Return [X, Y] of the center of cell containing provided text 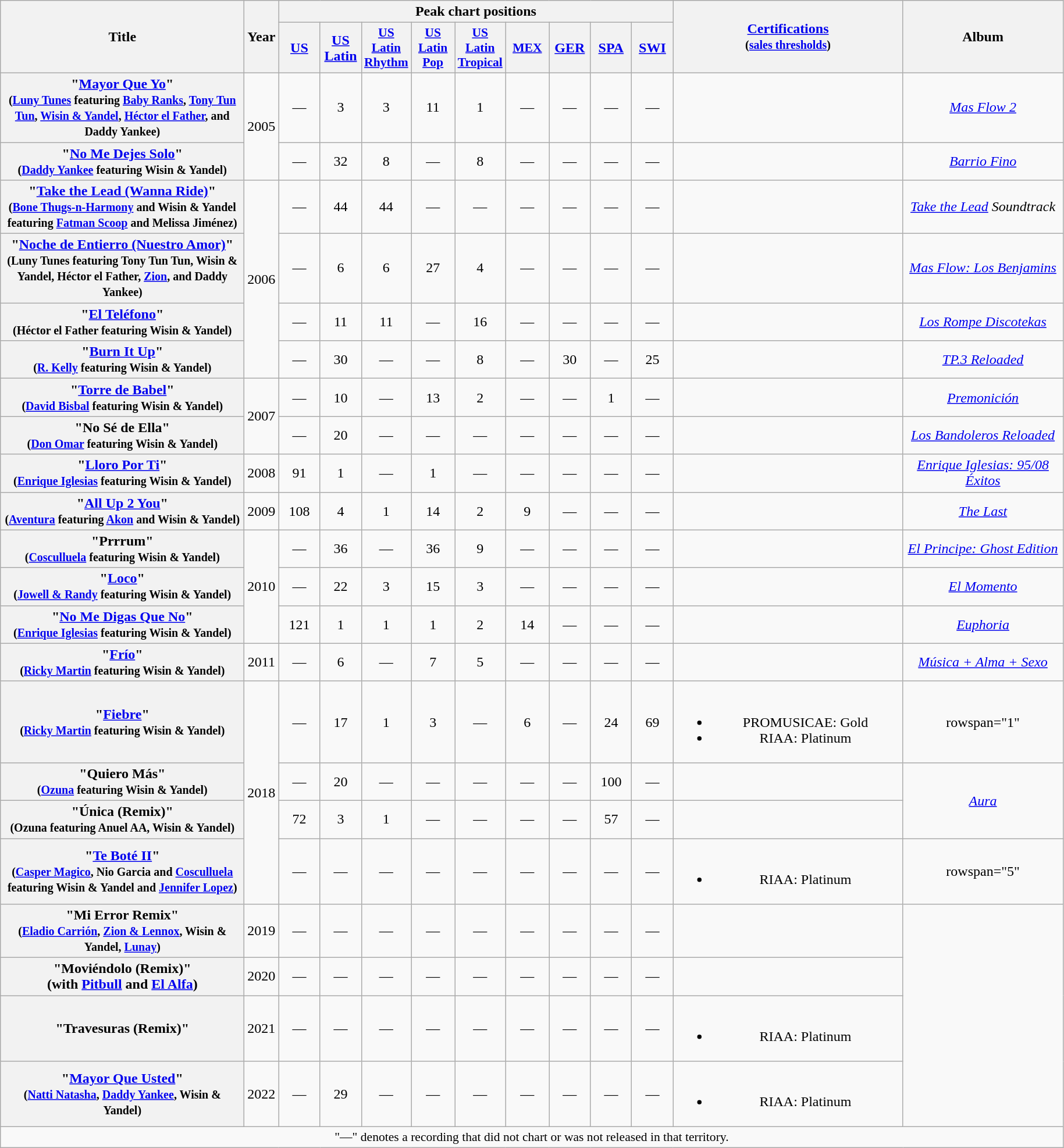
"All Up 2 You" (Aventura featuring Akon and Wisin & Yandel) [122, 511]
7 [433, 662]
25 [653, 359]
100 [611, 782]
2009 [262, 511]
PROMUSICAE: GoldRIAA: Platinum [788, 722]
15 [433, 586]
Barrio Fino [983, 161]
Peak chart positions [476, 12]
"Take the Lead (Wanna Ride)" (Bone Thugs-n-Harmony and Wisin & Yandel featuring Fatman Scoop and Melissa Jiménez) [122, 207]
Mas Flow: Los Benjamins [983, 269]
Premonición [983, 398]
27 [433, 269]
"Travesuras (Remix)" [122, 1028]
32 [341, 161]
91 [299, 473]
US Latin Tropical [481, 48]
Certifications(sales thresholds) [788, 37]
17 [341, 722]
2022 [262, 1094]
2008 [262, 473]
Enrique Iglesias: 95/08 Éxitos [983, 473]
22 [341, 586]
5 [481, 662]
"Fiebre" (Ricky Martin featuring Wisin & Yandel) [122, 722]
"Frío" (Ricky Martin featuring Wisin & Yandel) [122, 662]
Mas Flow 2 [983, 107]
Take the Lead Soundtrack [983, 207]
"Burn It Up" (R. Kelly featuring Wisin & Yandel) [122, 359]
108 [299, 511]
57 [611, 819]
"No Me Dejes Solo"(Daddy Yankee featuring Wisin & Yandel) [122, 161]
"Torre de Babel" (David Bisbal featuring Wisin & Yandel) [122, 398]
Year [262, 37]
16 [481, 322]
13 [433, 398]
2018 [262, 792]
2005 [262, 126]
"Mi Error Remix" (Eladio Carrión, Zion & Lennox, Wisin & Yandel, Lunay) [122, 931]
TP.3 Reloaded [983, 359]
10 [341, 398]
121 [299, 625]
Album [983, 37]
"Mayor Que Yo" (Luny Tunes featuring Baby Ranks, Tony Tun Tun, Wisin & Yandel, Héctor el Father, and Daddy Yankee) [122, 107]
El Momento [983, 586]
USLatin [341, 48]
SPA [611, 48]
The Last [983, 511]
GER [570, 48]
Title [122, 37]
MEX [527, 48]
"Moviéndolo (Remix)"(with Pitbull and El Alfa) [122, 977]
"No Sé de Ella" (Don Omar featuring Wisin & Yandel) [122, 435]
El Principe: Ghost Edition [983, 549]
2010 [262, 586]
SWI [653, 48]
Música + Alma + Sexo [983, 662]
"Te Boté II" (Casper Magico, Nio Garcia and Cosculluela featuring Wisin & Yandel and Jennifer Lopez) [122, 871]
"El Teléfono" (Héctor el Father featuring Wisin & Yandel) [122, 322]
"Prrrum" (Cosculluela featuring Wisin & Yandel) [122, 549]
"Loco" (Jowell & Randy featuring Wisin & Yandel) [122, 586]
"Mayor Que Usted" (Natti Natasha, Daddy Yankee, Wisin & Yandel) [122, 1094]
rowspan="5" [983, 871]
2021 [262, 1028]
72 [299, 819]
2020 [262, 977]
"—" denotes a recording that did not chart or was not released in that territory. [532, 1138]
Los Bandoleros Reloaded [983, 435]
Euphoria [983, 625]
2019 [262, 931]
"No Me Digas Que No" (Enrique Iglesias featuring Wisin & Yandel) [122, 625]
US Latin Rhythm [386, 48]
US [299, 48]
rowspan="1" [983, 722]
US LatinPop [433, 48]
"Noche de Entierro (Nuestro Amor)" (Luny Tunes featuring Tony Tun Tun, Wisin & Yandel, Héctor el Father, Zion, and Daddy Yankee) [122, 269]
2006 [262, 279]
Aura [983, 800]
Los Rompe Discotekas [983, 322]
"Quiero Más" (Ozuna featuring Wisin & Yandel) [122, 782]
"Única (Remix)" (Ozuna featuring Anuel AA, Wisin & Yandel) [122, 819]
2007 [262, 416]
24 [611, 722]
29 [341, 1094]
"Lloro Por Ti" (Enrique Iglesias featuring Wisin & Yandel) [122, 473]
69 [653, 722]
2011 [262, 662]
